Provide the [x, y] coordinate of the cell's center where the given text is located.  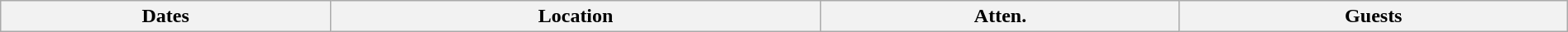
Guests [1373, 16]
Dates [165, 16]
Atten. [1001, 16]
Location [576, 16]
